Determine the [x, y] coordinate at the center of the cell enclosing the given text.  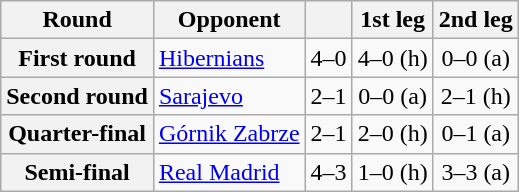
0–1 (a) [476, 134]
Hibernians [229, 58]
1–0 (h) [392, 172]
2–0 (h) [392, 134]
Round [78, 20]
2–1 (h) [476, 96]
4–3 [328, 172]
4–0 (h) [392, 58]
Semi-final [78, 172]
1st leg [392, 20]
Górnik Zabrze [229, 134]
Opponent [229, 20]
2nd leg [476, 20]
First round [78, 58]
Real Madrid [229, 172]
3–3 (a) [476, 172]
Sarajevo [229, 96]
Second round [78, 96]
Quarter-final [78, 134]
4–0 [328, 58]
